Extract the [x, y] coordinate from the center of the cell holding the provided text.  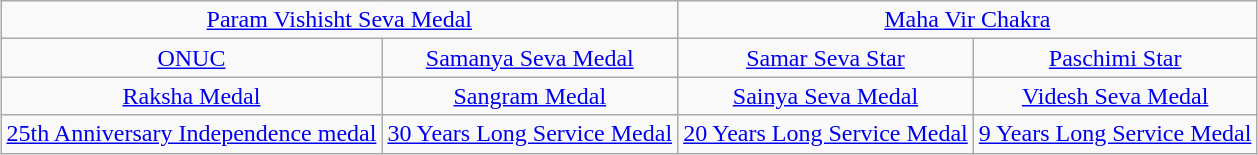
25th Anniversary Independence medal [192, 134]
30 Years Long Service Medal [530, 134]
9 Years Long Service Medal [1115, 134]
Samanya Seva Medal [530, 58]
ONUC [192, 58]
Maha Vir Chakra [968, 20]
Sainya Seva Medal [826, 96]
20 Years Long Service Medal [826, 134]
Paschimi Star [1115, 58]
Raksha Medal [192, 96]
Param Vishisht Seva Medal [340, 20]
Sangram Medal [530, 96]
Samar Seva Star [826, 58]
Videsh Seva Medal [1115, 96]
